Search for the cell housing the specified text and yield its [x, y] center coordinate. 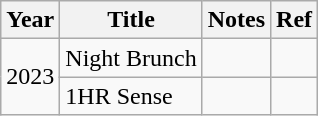
Notes [236, 20]
Night Brunch [131, 58]
Ref [294, 20]
2023 [30, 77]
Year [30, 20]
1HR Sense [131, 96]
Title [131, 20]
